Scan for the cell matching the given text and deliver its [X, Y] coordinate at center. 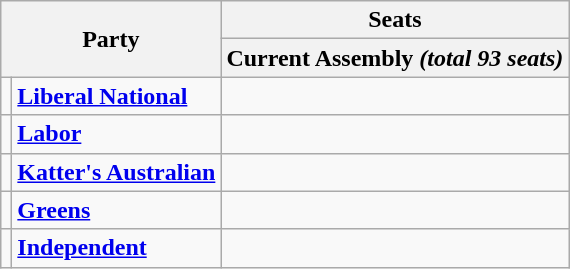
Liberal National [116, 96]
Independent [116, 248]
Greens [116, 210]
Katter's Australian [116, 172]
Seats [395, 20]
Current Assembly (total 93 seats) [395, 58]
Party [111, 39]
Labor [116, 134]
